From the cell containing the given text, extract its center point as [x, y] coordinate. 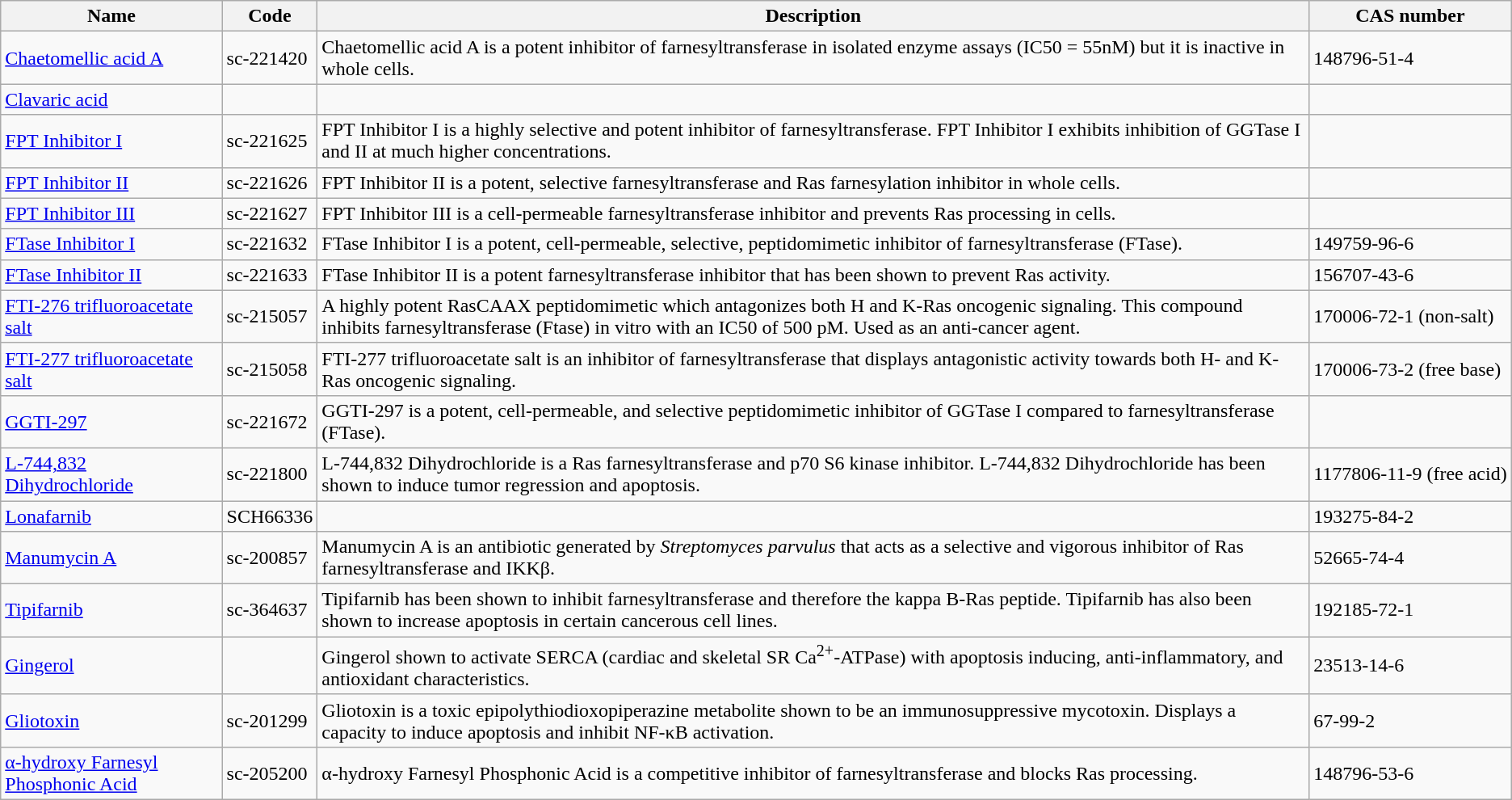
Description [813, 16]
Chaetomellic acid A is a potent inhibitor of farnesyltransferase in isolated enzyme assays (IC50 = 55nM) but it is inactive in whole cells. [813, 58]
α-hydroxy Farnesyl Phosphonic Acid [111, 773]
sc-221627 [270, 213]
Lonafarnib [111, 516]
1177806-11-9 (free acid) [1410, 474]
sc-221800 [270, 474]
156707-43-6 [1410, 275]
GGTI-297 [111, 422]
FTase Inhibitor II [111, 275]
sc-201299 [270, 721]
sc-364637 [270, 611]
FPT Inhibitor II [111, 183]
Clavaric acid [111, 99]
GGTI-297 is a potent, cell-permeable, and selective peptidomimetic inhibitor of GGTase I compared to farnesyltransferase (FTase). [813, 422]
FTI-277 trifluoroacetate salt [111, 368]
FTase Inhibitor I is a potent, cell-permeable, selective, peptidomimetic inhibitor of farnesyltransferase (FTase). [813, 244]
α-hydroxy Farnesyl Phosphonic Acid is a competitive inhibitor of farnesyltransferase and blocks Ras processing. [813, 773]
FPT Inhibitor III is a cell-permeable farnesyltransferase inhibitor and prevents Ras processing in cells. [813, 213]
sc-221626 [270, 183]
Chaetomellic acid A [111, 58]
Manumycin A is an antibiotic generated by Streptomyces parvulus that acts as a selective and vigorous inhibitor of Ras farnesyltransferase and IKKβ. [813, 558]
sc-221625 [270, 141]
sc-221420 [270, 58]
FTI-276 trifluoroacetate salt [111, 317]
sc-205200 [270, 773]
Gingerol shown to activate SERCA (cardiac and skeletal SR Ca2+-ATPase) with apoptosis inducing, anti-inflammatory, and antioxidant characteristics. [813, 666]
193275-84-2 [1410, 516]
149759-96-6 [1410, 244]
67-99-2 [1410, 721]
Name [111, 16]
L-744,832 Dihydrochloride [111, 474]
170006-72-1 (non-salt) [1410, 317]
sc-221633 [270, 275]
FPT Inhibitor II is a potent, selective farnesyltransferase and Ras farnesylation inhibitor in whole cells. [813, 183]
192185-72-1 [1410, 611]
sc-215058 [270, 368]
52665-74-4 [1410, 558]
148796-53-6 [1410, 773]
FTase Inhibitor I [111, 244]
170006-73-2 (free base) [1410, 368]
sc-221632 [270, 244]
sc-215057 [270, 317]
FPT Inhibitor I [111, 141]
SCH66336 [270, 516]
sc-221672 [270, 422]
Tipifarnib [111, 611]
CAS number [1410, 16]
sc-200857 [270, 558]
Code [270, 16]
Gliotoxin [111, 721]
23513-14-6 [1410, 666]
FPT Inhibitor III [111, 213]
Gingerol [111, 666]
148796-51-4 [1410, 58]
FTase Inhibitor II is a potent farnesyltransferase inhibitor that has been shown to prevent Ras activity. [813, 275]
Manumycin A [111, 558]
